Identify which cell holds the provided text, then report its [X, Y] central coordinate. 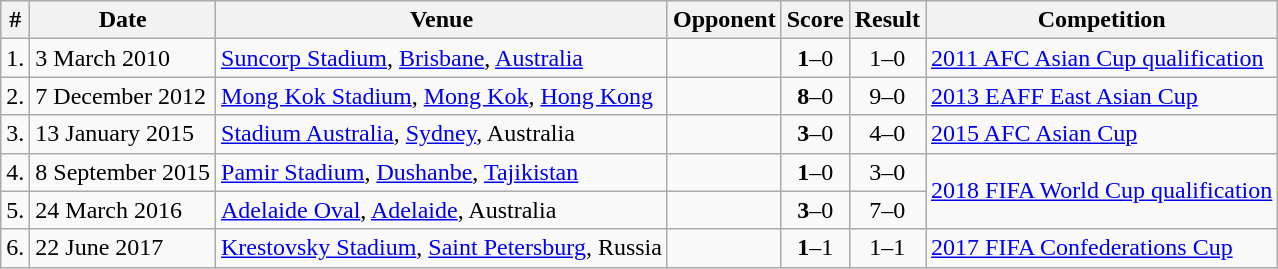
Suncorp Stadium, Brisbane, Australia [442, 58]
Date [123, 20]
2017 FIFA Confederations Cup [1102, 248]
2011 AFC Asian Cup qualification [1102, 58]
24 March 2016 [123, 210]
2013 EAFF East Asian Cup [1102, 96]
9–0 [887, 96]
1. [16, 58]
Opponent [724, 20]
6. [16, 248]
7–0 [887, 210]
3 March 2010 [123, 58]
Stadium Australia, Sydney, Australia [442, 134]
Venue [442, 20]
8 September 2015 [123, 172]
2015 AFC Asian Cup [1102, 134]
Pamir Stadium, Dushanbe, Tajikistan [442, 172]
Krestovsky Stadium, Saint Petersburg, Russia [442, 248]
# [16, 20]
Mong Kok Stadium, Mong Kok, Hong Kong [442, 96]
5. [16, 210]
3. [16, 134]
Competition [1102, 20]
4–0 [887, 134]
2. [16, 96]
7 December 2012 [123, 96]
Result [887, 20]
22 June 2017 [123, 248]
4. [16, 172]
13 January 2015 [123, 134]
Score [815, 20]
8–0 [815, 96]
Adelaide Oval, Adelaide, Australia [442, 210]
2018 FIFA World Cup qualification [1102, 191]
